Extract the [x, y] coordinate from the center of the cell holding the provided text.  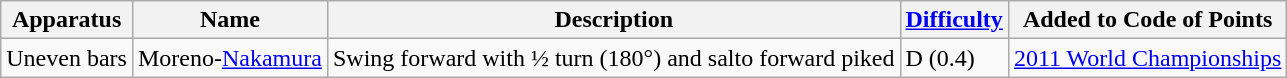
Swing forward with ½ turn (180°) and salto forward piked [614, 58]
Added to Code of Points [1147, 20]
Moreno-Nakamura [230, 58]
Difficulty [954, 20]
Description [614, 20]
Name [230, 20]
D (0.4) [954, 58]
Apparatus [67, 20]
2011 World Championships [1147, 58]
Uneven bars [67, 58]
